Return (X, Y) of the center of cell containing provided text 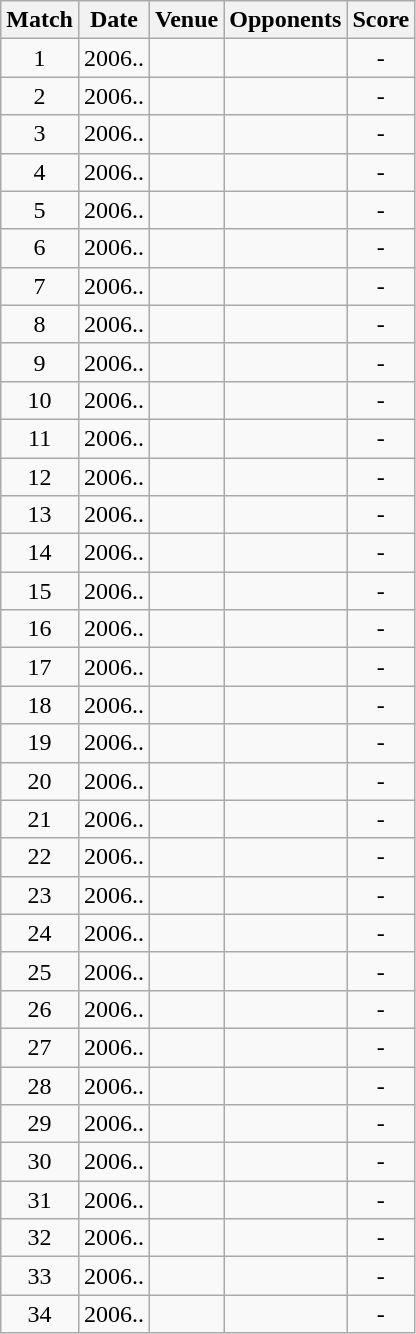
1 (40, 58)
19 (40, 743)
18 (40, 705)
20 (40, 781)
3 (40, 134)
Opponents (286, 20)
2 (40, 96)
5 (40, 210)
24 (40, 933)
7 (40, 286)
28 (40, 1085)
14 (40, 553)
32 (40, 1238)
34 (40, 1314)
13 (40, 515)
21 (40, 819)
22 (40, 857)
4 (40, 172)
Venue (187, 20)
16 (40, 629)
27 (40, 1047)
6 (40, 248)
9 (40, 362)
33 (40, 1276)
30 (40, 1162)
Date (114, 20)
29 (40, 1124)
15 (40, 591)
25 (40, 971)
23 (40, 895)
Match (40, 20)
10 (40, 400)
26 (40, 1009)
8 (40, 324)
Score (381, 20)
17 (40, 667)
31 (40, 1200)
12 (40, 477)
11 (40, 438)
